For the text-containing cell, return its midpoint in (X, Y) coordinate format. 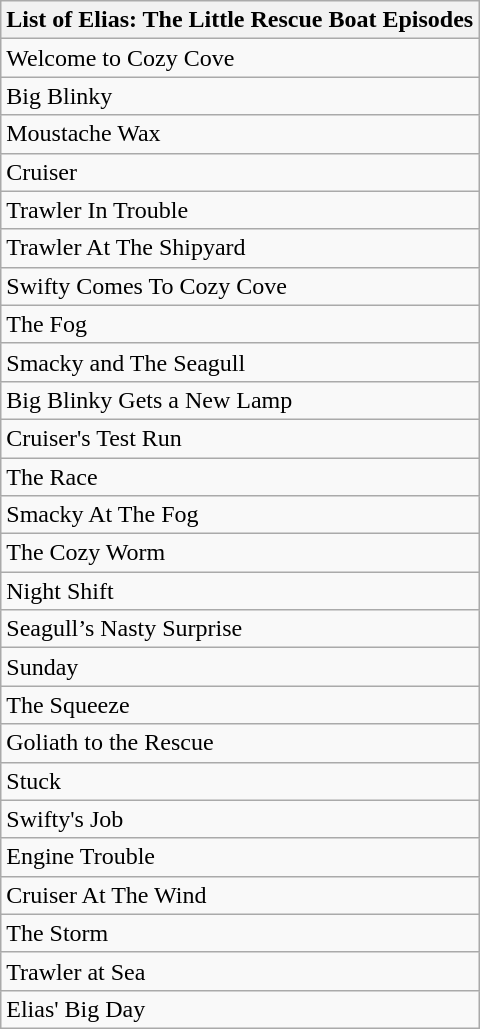
Trawler In Trouble (240, 210)
Cruiser At The Wind (240, 895)
Smacky At The Fog (240, 515)
Swifty's Job (240, 819)
Engine Trouble (240, 857)
The Squeeze (240, 705)
Smacky and The Seagull (240, 362)
Cruiser (240, 172)
The Race (240, 477)
List of Elias: The Little Rescue Boat Episodes (240, 20)
The Fog (240, 324)
Trawler At The Shipyard (240, 248)
The Cozy Worm (240, 553)
The Storm (240, 933)
Elias' Big Day (240, 1009)
Trawler at Sea (240, 971)
Swifty Comes To Cozy Cove (240, 286)
Big Blinky (240, 96)
Welcome to Cozy Cove (240, 58)
Moustache Wax (240, 134)
Stuck (240, 781)
Big Blinky Gets a New Lamp (240, 400)
Goliath to the Rescue (240, 743)
Sunday (240, 667)
Cruiser's Test Run (240, 438)
Night Shift (240, 591)
Seagull’s Nasty Surprise (240, 629)
